Identify which cell holds the provided text, then report its (X, Y) central coordinate. 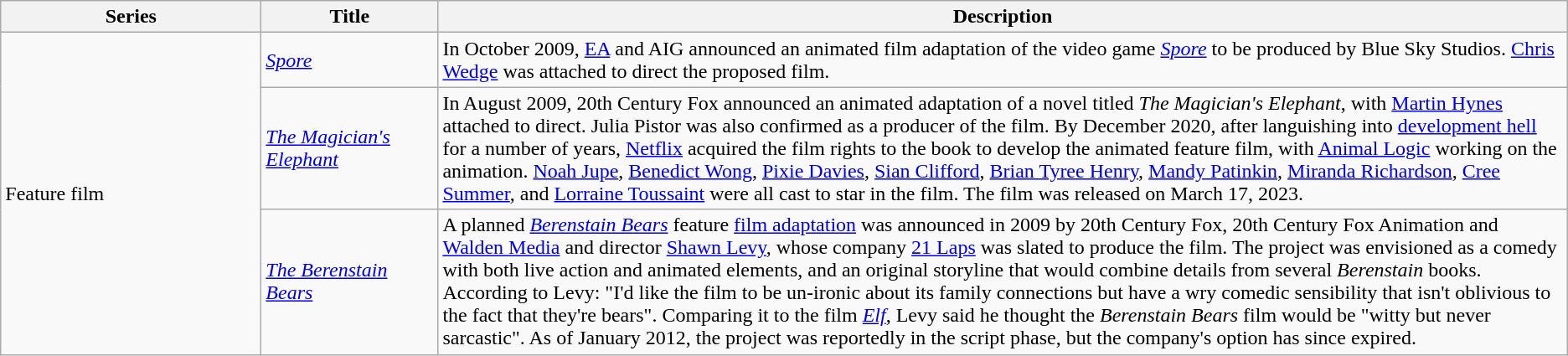
Title (350, 17)
Feature film (131, 193)
The Magician's Elephant (350, 148)
Series (131, 17)
The Berenstain Bears (350, 281)
Spore (350, 60)
Description (1003, 17)
